Find where the given text appears and provide that cell's center as [X, Y] coordinate. 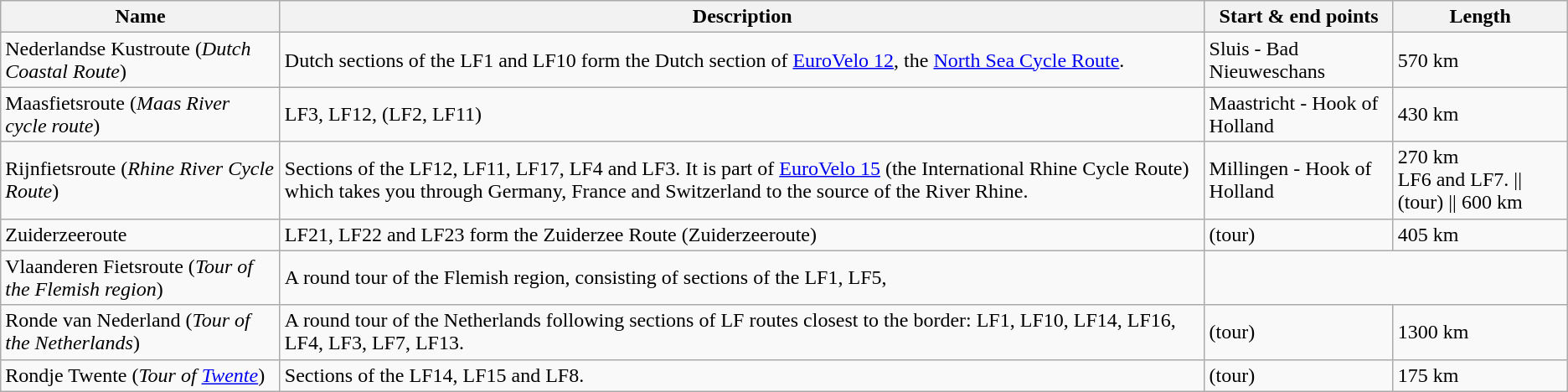
570 km [1480, 60]
LF3, LF12, (LF2, LF11) [742, 114]
Length [1480, 17]
Ronde van Nederland (Tour of the Netherlands) [141, 332]
270 km LF6 and LF7. || (tour) || 600 km [1480, 180]
175 km [1480, 375]
LF21, LF22 and LF23 form the Zuiderzee Route (Zuiderzeeroute) [742, 235]
Maastricht - Hook of Holland [1298, 114]
Sections of the LF14, LF15 and LF8. [742, 375]
Millingen - Hook of Holland [1298, 180]
A round tour of the Netherlands following sections of LF routes closest to the border: LF1, LF10, LF14, LF16, LF4, LF3, LF7, LF13. [742, 332]
Vlaanderen Fietsroute (Tour of the Flemish region) [141, 278]
Rijnfietsroute (Rhine River Cycle Route) [141, 180]
Description [742, 17]
405 km [1480, 235]
430 km [1480, 114]
Nederlandse Kustroute (Dutch Coastal Route) [141, 60]
Maasfietsroute (Maas River cycle route) [141, 114]
Start & end points [1298, 17]
1300 km [1480, 332]
Dutch sections of the LF1 and LF10 form the Dutch section of EuroVelo 12, the North Sea Cycle Route. [742, 60]
Sluis - Bad Nieuweschans [1298, 60]
Rondje Twente (Tour of Twente) [141, 375]
A round tour of the Flemish region, consisting of sections of the LF1, LF5, [742, 278]
Name [141, 17]
Zuiderzeeroute [141, 235]
